Scan for the cell matching the given text and deliver its [x, y] coordinate at center. 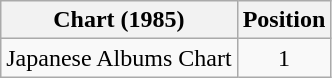
1 [284, 58]
Chart (1985) [119, 20]
Position [284, 20]
Japanese Albums Chart [119, 58]
